Locate the cell with the specified text and output its (x, y) center coordinate. 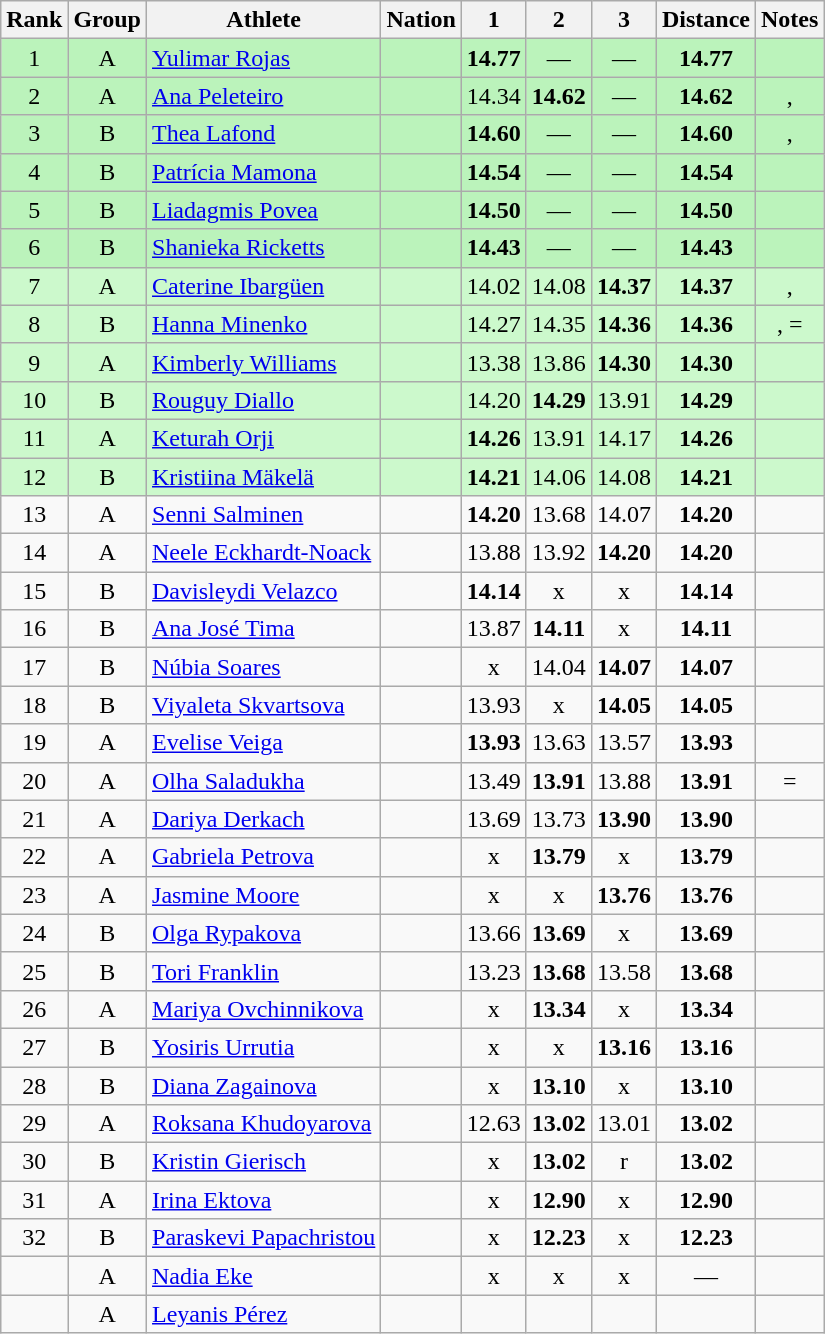
13.49 (494, 781)
14.06 (558, 477)
Senni Salminen (264, 515)
13.66 (494, 933)
14.35 (558, 324)
24 (34, 933)
8 (34, 324)
4 (34, 172)
13.92 (558, 553)
29 (34, 1124)
Leyanis Pérez (264, 1314)
14.04 (558, 667)
Distance (706, 20)
17 (34, 667)
5 (34, 210)
Kristiina Mäkelä (264, 477)
14.27 (494, 324)
Mariya Ovchinnikova (264, 1009)
Irina Ektova (264, 1200)
Athlete (264, 20)
Ana Peleteiro (264, 96)
13 (34, 515)
Núbia Soares (264, 667)
21 (34, 819)
Notes (790, 20)
11 (34, 438)
18 (34, 705)
Tori Franklin (264, 971)
22 (34, 857)
31 (34, 1200)
13.73 (558, 819)
Thea Lafond (264, 134)
Ana José Tima (264, 629)
Nation (421, 20)
12.63 (494, 1124)
Caterine Ibargüen (264, 286)
Paraskevi Papachristou (264, 1238)
Davisleydi Velazco (264, 591)
13.01 (624, 1124)
19 (34, 743)
Diana Zagainova (264, 1085)
Dariya Derkach (264, 819)
Nadia Eke (264, 1276)
13.38 (494, 362)
Olga Rypakova (264, 933)
Hanna Minenko (264, 324)
Jasmine Moore (264, 895)
14.02 (494, 286)
Olha Saladukha (264, 781)
Roksana Khudoyarova (264, 1124)
16 (34, 629)
, = (790, 324)
r (624, 1162)
27 (34, 1047)
14.17 (624, 438)
Kimberly Williams (264, 362)
Liadagmis Povea (264, 210)
Evelise Veiga (264, 743)
9 (34, 362)
30 (34, 1162)
Shanieka Ricketts (264, 248)
= (790, 781)
7 (34, 286)
Gabriela Petrova (264, 857)
23 (34, 895)
13.58 (624, 971)
Yosiris Urrutia (264, 1047)
20 (34, 781)
28 (34, 1085)
25 (34, 971)
12 (34, 477)
14.34 (494, 96)
Neele Eckhardt-Noack (264, 553)
6 (34, 248)
Keturah Orji (264, 438)
Rank (34, 20)
32 (34, 1238)
Yulimar Rojas (264, 58)
13.23 (494, 971)
Group (108, 20)
10 (34, 400)
Viyaleta Skvartsova (264, 705)
Rouguy Diallo (264, 400)
13.57 (624, 743)
Patrícia Mamona (264, 172)
15 (34, 591)
13.87 (494, 629)
14 (34, 553)
13.86 (558, 362)
13.63 (558, 743)
26 (34, 1009)
Kristin Gierisch (264, 1162)
